Search for the cell housing the specified text and yield its [x, y] center coordinate. 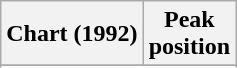
Chart (1992) [72, 34]
Peakposition [189, 34]
